For the text-containing cell, return its midpoint in (x, y) coordinate format. 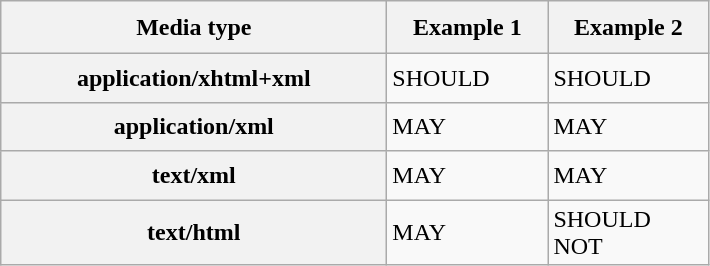
text/html (194, 232)
Example 2 (628, 28)
Example 1 (468, 28)
application/xhtml+xml (194, 78)
text/xml (194, 176)
SHOULD NOT (628, 232)
Media type (194, 28)
application/xml (194, 126)
